Search for the cell housing the specified text and yield its [x, y] center coordinate. 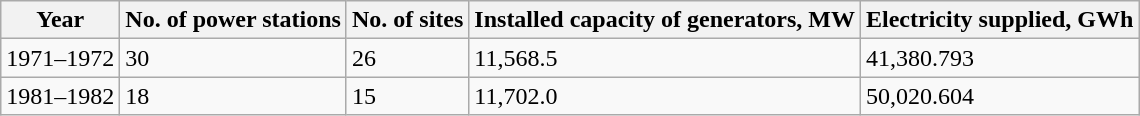
Year [60, 20]
41,380.793 [999, 58]
11,702.0 [665, 96]
No. of sites [407, 20]
50,020.604 [999, 96]
No. of power stations [234, 20]
11,568.5 [665, 58]
Installed capacity of generators, MW [665, 20]
1971–1972 [60, 58]
26 [407, 58]
18 [234, 96]
15 [407, 96]
30 [234, 58]
Electricity supplied, GWh [999, 20]
1981–1982 [60, 96]
